For the text-containing cell, return its midpoint in (X, Y) coordinate format. 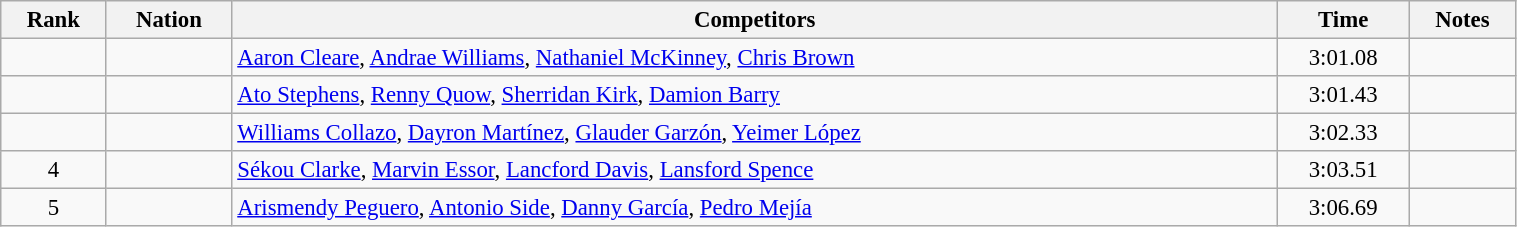
Ato Stephens, Renny Quow, Sherridan Kirk, Damion Barry (755, 95)
Rank (54, 20)
Time (1344, 20)
Notes (1462, 20)
4 (54, 170)
Sékou Clarke, Marvin Essor, Lancford Davis, Lansford Spence (755, 170)
5 (54, 208)
Competitors (755, 20)
Nation (169, 20)
Aaron Cleare, Andrae Williams, Nathaniel McKinney, Chris Brown (755, 58)
Arismendy Peguero, Antonio Side, Danny García, Pedro Mejía (755, 208)
3:01.08 (1344, 58)
3:01.43 (1344, 95)
Williams Collazo, Dayron Martínez, Glauder Garzón, Yeimer López (755, 133)
3:06.69 (1344, 208)
3:02.33 (1344, 133)
3:03.51 (1344, 170)
